Search for the cell housing the specified text and yield its (X, Y) center coordinate. 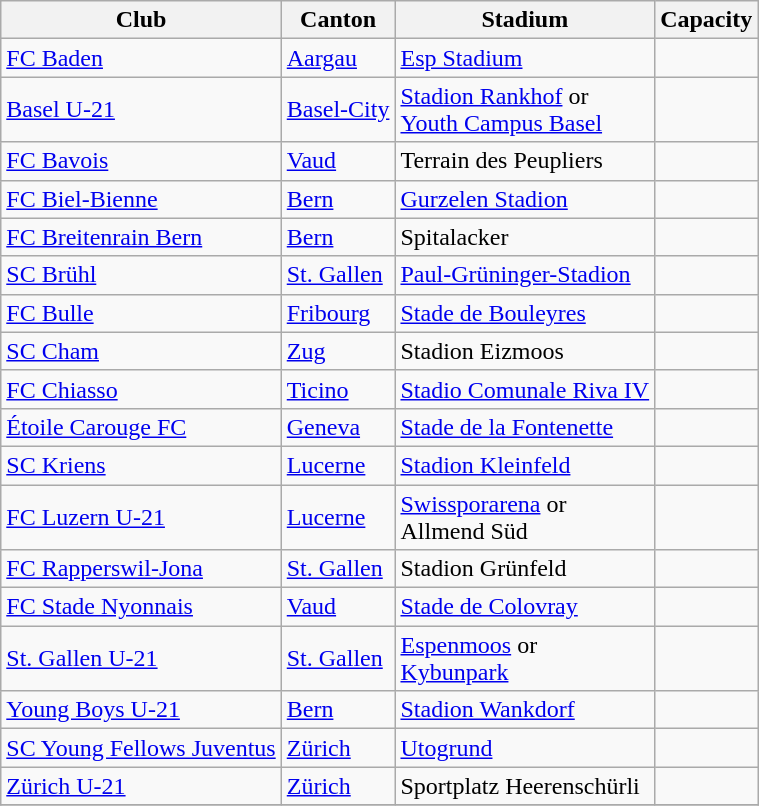
Basel-City (338, 110)
Zug (338, 351)
Swissporarena orAllmend Süd (525, 516)
FC Chiasso (141, 389)
FC Rapperswil-Jona (141, 569)
FC Bavois (141, 161)
St. Gallen U-21 (141, 658)
Spitalacker (525, 237)
SC Kriens (141, 465)
Young Boys U-21 (141, 710)
Canton (338, 20)
Stadion Rankhof orYouth Campus Basel (525, 110)
Stadion Wankdorf (525, 710)
Aargau (338, 58)
Stade de Bouleyres (525, 313)
Sportplatz Heerenschürli (525, 786)
FC Baden (141, 58)
Paul-Grüninger-Stadion (525, 275)
Gurzelen Stadion (525, 199)
Stadion Eizmoos (525, 351)
Stade de la Fontenette (525, 427)
FC Breitenrain Bern (141, 237)
SC Cham (141, 351)
Fribourg (338, 313)
FC Biel-Bienne (141, 199)
Stadion Kleinfeld (525, 465)
Stadium (525, 20)
Stadion Grünfeld (525, 569)
Espenmoos orKybunpark (525, 658)
SC Brühl (141, 275)
Utogrund (525, 748)
SC Young Fellows Juventus (141, 748)
Capacity (706, 20)
Club (141, 20)
FC Luzern U-21 (141, 516)
FC Bulle (141, 313)
Étoile Carouge FC (141, 427)
Esp Stadium (525, 58)
FC Stade Nyonnais (141, 607)
Ticino (338, 389)
Stadio Comunale Riva IV (525, 389)
Basel U-21 (141, 110)
Zürich U-21 (141, 786)
Geneva (338, 427)
Stade de Colovray (525, 607)
Terrain des Peupliers (525, 161)
